Return (X, Y) of the center of cell containing provided text 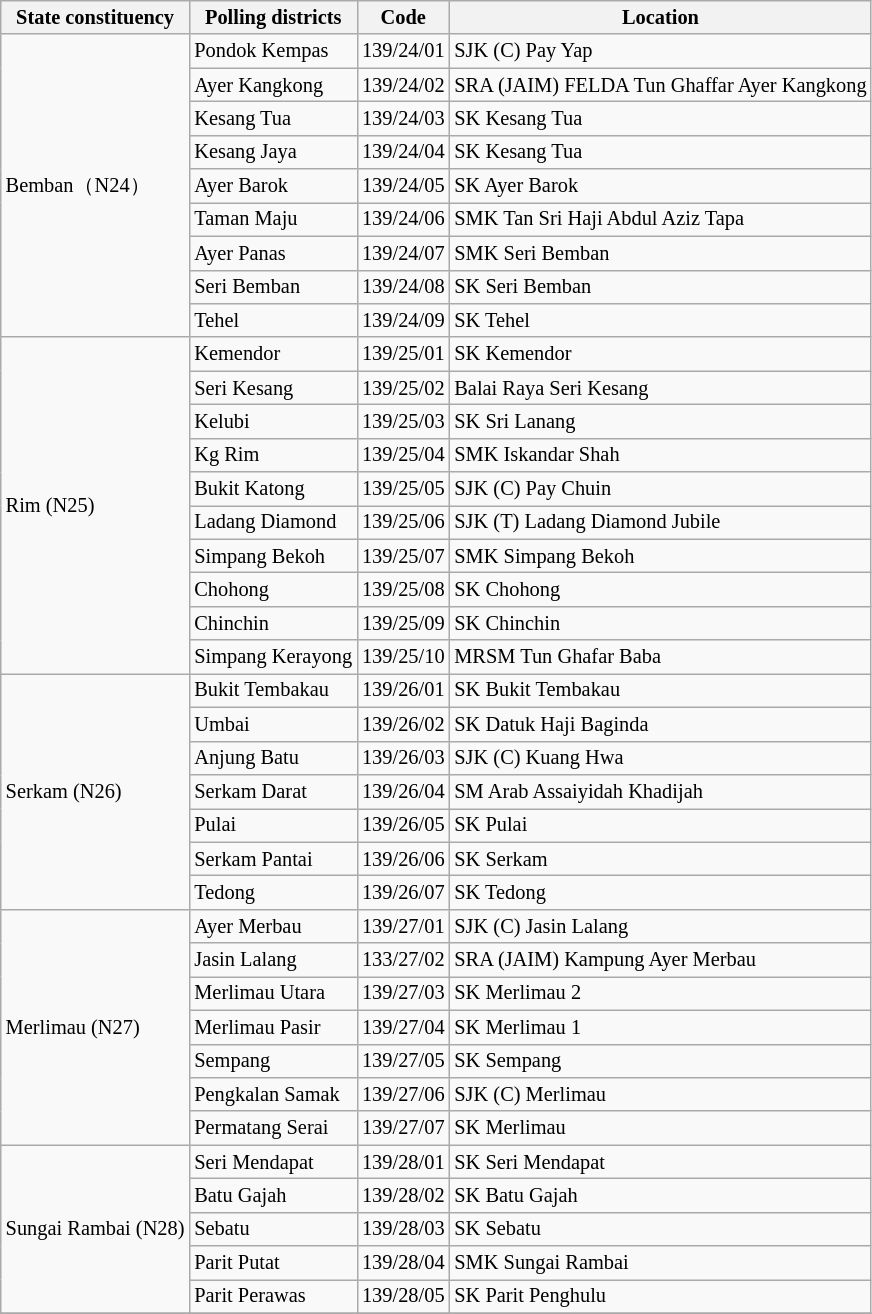
SK Tedong (660, 892)
139/27/03 (403, 993)
Serkam Darat (273, 791)
SRA (JAIM) Kampung Ayer Merbau (660, 960)
139/26/05 (403, 825)
139/24/07 (403, 253)
Seri Bemban (273, 287)
State constituency (96, 17)
SMK Seri Bemban (660, 253)
Seri Kesang (273, 388)
139/26/02 (403, 724)
Merlimau Pasir (273, 1027)
Polling districts (273, 17)
Umbai (273, 724)
139/25/07 (403, 556)
Anjung Batu (273, 758)
Serkam (N26) (96, 791)
Merlimau (N27) (96, 1027)
SK Tehel (660, 320)
SK Chinchin (660, 623)
Ayer Barok (273, 186)
SK Merlimau (660, 1128)
139/27/05 (403, 1061)
Pengkalan Samak (273, 1094)
SK Parit Penghulu (660, 1296)
Parit Putat (273, 1263)
139/25/05 (403, 489)
Kesang Jaya (273, 152)
Tedong (273, 892)
Balai Raya Seri Kesang (660, 388)
139/25/09 (403, 623)
Parit Perawas (273, 1296)
SK Seri Bemban (660, 287)
SJK (C) Jasin Lalang (660, 926)
SK Datuk Haji Baginda (660, 724)
Seri Mendapat (273, 1162)
139/27/07 (403, 1128)
133/27/02 (403, 960)
139/28/05 (403, 1296)
SMK Tan Sri Haji Abdul Aziz Tapa (660, 219)
SK Seri Mendapat (660, 1162)
SJK (C) Pay Yap (660, 51)
Kemendor (273, 354)
139/24/05 (403, 186)
139/25/08 (403, 589)
SRA (JAIM) FELDA Tun Ghaffar Ayer Kangkong (660, 85)
139/26/04 (403, 791)
139/28/01 (403, 1162)
Sungai Rambai (N28) (96, 1229)
SK Pulai (660, 825)
Ayer Kangkong (273, 85)
SK Sebatu (660, 1229)
Permatang Serai (273, 1128)
139/26/03 (403, 758)
Chohong (273, 589)
139/25/06 (403, 522)
SMK Iskandar Shah (660, 455)
SMK Sungai Rambai (660, 1263)
Tehel (273, 320)
Ayer Panas (273, 253)
SK Sri Lanang (660, 421)
SK Kemendor (660, 354)
139/28/04 (403, 1263)
Ladang Diamond (273, 522)
139/26/01 (403, 690)
Taman Maju (273, 219)
139/24/01 (403, 51)
Rim (N25) (96, 506)
139/24/04 (403, 152)
Ayer Merbau (273, 926)
SK Merlimau 2 (660, 993)
SK Sempang (660, 1061)
Simpang Bekoh (273, 556)
SMK Simpang Bekoh (660, 556)
139/25/10 (403, 657)
139/24/06 (403, 219)
Code (403, 17)
SK Merlimau 1 (660, 1027)
SK Bukit Tembakau (660, 690)
Chinchin (273, 623)
Sebatu (273, 1229)
SJK (C) Merlimau (660, 1094)
SK Batu Gajah (660, 1195)
SK Serkam (660, 859)
139/24/08 (403, 287)
139/25/01 (403, 354)
Sempang (273, 1061)
139/28/02 (403, 1195)
SK Ayer Barok (660, 186)
Simpang Kerayong (273, 657)
SJK (C) Kuang Hwa (660, 758)
139/27/06 (403, 1094)
139/27/04 (403, 1027)
SJK (C) Pay Chuin (660, 489)
Pondok Kempas (273, 51)
Batu Gajah (273, 1195)
Bukit Tembakau (273, 690)
Merlimau Utara (273, 993)
139/25/04 (403, 455)
SM Arab Assaiyidah Khadijah (660, 791)
Pulai (273, 825)
139/26/06 (403, 859)
Kg Rim (273, 455)
Bemban（N24） (96, 186)
SJK (T) Ladang Diamond Jubile (660, 522)
Serkam Pantai (273, 859)
Bukit Katong (273, 489)
SK Chohong (660, 589)
Kelubi (273, 421)
139/24/03 (403, 118)
139/24/02 (403, 85)
139/27/01 (403, 926)
139/28/03 (403, 1229)
Jasin Lalang (273, 960)
139/25/03 (403, 421)
Kesang Tua (273, 118)
MRSM Tun Ghafar Baba (660, 657)
139/26/07 (403, 892)
139/24/09 (403, 320)
Location (660, 17)
139/25/02 (403, 388)
